Output the [X, Y] coordinate of the center of the cell containing the given text.  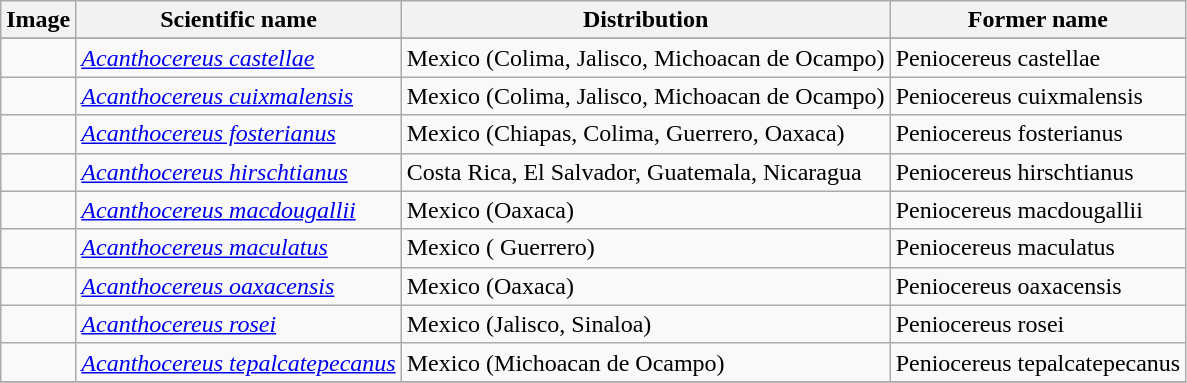
Distribution [646, 20]
Acanthocereus fosterianus [238, 134]
Peniocereus fosterianus [1038, 134]
Acanthocereus hirschtianus [238, 172]
Image [38, 20]
Acanthocereus cuixmalensis [238, 96]
Acanthocereus macdougallii [238, 210]
Peniocereus hirschtianus [1038, 172]
Mexico ( Guerrero) [646, 248]
Costa Rica, El Salvador, Guatemala, Nicaragua [646, 172]
Peniocereus macdougallii [1038, 210]
Peniocereus oaxacensis [1038, 286]
Peniocereus cuixmalensis [1038, 96]
Peniocereus maculatus [1038, 248]
Mexico (Chiapas, Colima, Guerrero, Oaxaca) [646, 134]
Acanthocereus oaxacensis [238, 286]
Acanthocereus tepalcatepecanus [238, 362]
Peniocereus rosei [1038, 324]
Scientific name [238, 20]
Acanthocereus rosei [238, 324]
Mexico (Jalisco, Sinaloa) [646, 324]
Peniocereus castellae [1038, 58]
Acanthocereus maculatus [238, 248]
Peniocereus tepalcatepecanus [1038, 362]
Acanthocereus castellae [238, 58]
Former name [1038, 20]
Mexico (Michoacan de Ocampo) [646, 362]
